Determine the (x, y) coordinate at the center of the cell enclosing the given text.  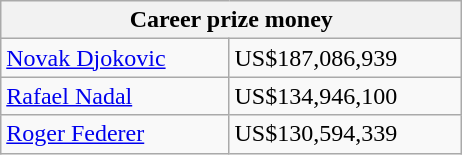
Rafael Nadal (115, 96)
US$130,594,339 (346, 134)
Career prize money (232, 20)
Roger Federer (115, 134)
US$134,946,100 (346, 96)
US$187,086,939 (346, 58)
Novak Djokovic (115, 58)
